Extract the (x, y) coordinate from the center of the cell holding the provided text.  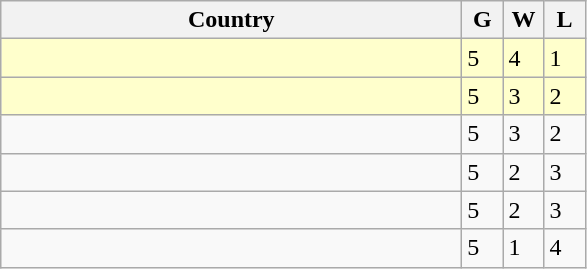
L (564, 20)
G (482, 20)
W (524, 20)
Country (232, 20)
